For the text-containing cell, return its midpoint in [X, Y] coordinate format. 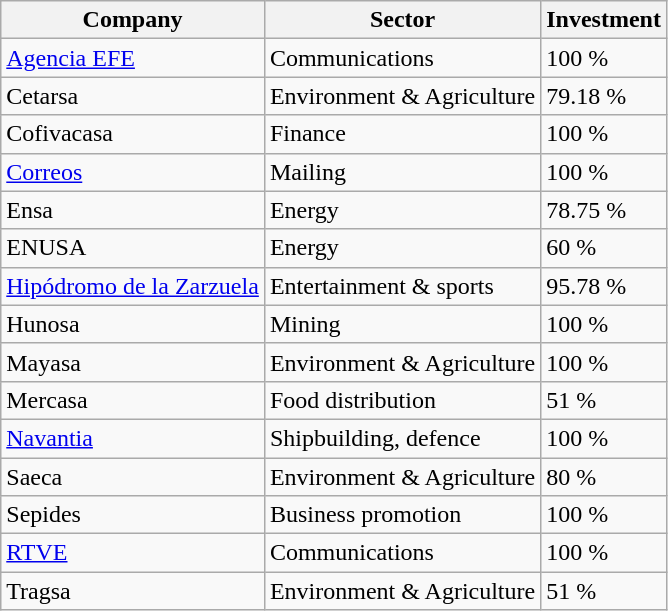
Agencia EFE [133, 58]
ENUSA [133, 248]
Entertainment & sports [402, 286]
78.75 % [604, 210]
Investment [604, 20]
Finance [402, 134]
Tragsa [133, 591]
Hunosa [133, 324]
Business promotion [402, 515]
Company [133, 20]
Sepides [133, 515]
Mayasa [133, 362]
80 % [604, 477]
79.18 % [604, 96]
Saeca [133, 477]
60 % [604, 248]
Navantia [133, 438]
Cetarsa [133, 96]
Ensa [133, 210]
95.78 % [604, 286]
Correos [133, 172]
Hipódromo de la Zarzuela [133, 286]
RTVE [133, 553]
Cofivacasa [133, 134]
Shipbuilding, defence [402, 438]
Food distribution [402, 400]
Sector [402, 20]
Mercasa [133, 400]
Mining [402, 324]
Mailing [402, 172]
